Output the (X, Y) coordinate of the center of the cell containing the given text.  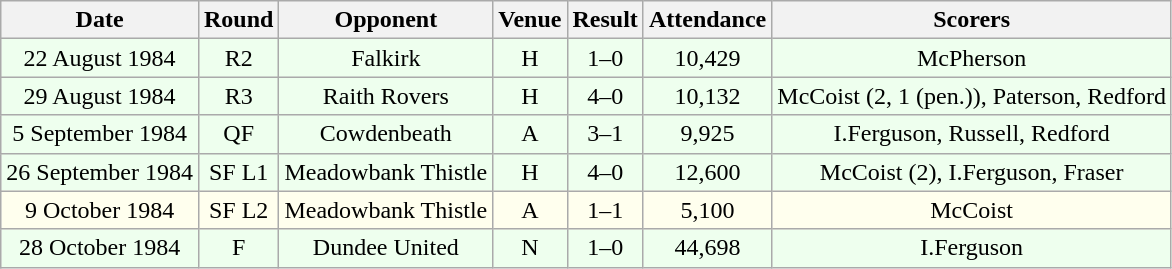
F (238, 248)
Cowdenbeath (386, 134)
Scorers (972, 20)
10,132 (707, 96)
10,429 (707, 58)
29 August 1984 (100, 96)
Date (100, 20)
SF L2 (238, 210)
Raith Rovers (386, 96)
McPherson (972, 58)
SF L1 (238, 172)
I.Ferguson (972, 248)
McCoist (2), I.Ferguson, Fraser (972, 172)
Result (605, 20)
N (530, 248)
9 October 1984 (100, 210)
28 October 1984 (100, 248)
Dundee United (386, 248)
1–1 (605, 210)
12,600 (707, 172)
R3 (238, 96)
3–1 (605, 134)
QF (238, 134)
McCoist (972, 210)
Opponent (386, 20)
5 September 1984 (100, 134)
Round (238, 20)
Venue (530, 20)
26 September 1984 (100, 172)
R2 (238, 58)
Falkirk (386, 58)
Attendance (707, 20)
22 August 1984 (100, 58)
McCoist (2, 1 (pen.)), Paterson, Redford (972, 96)
I.Ferguson, Russell, Redford (972, 134)
9,925 (707, 134)
44,698 (707, 248)
5,100 (707, 210)
